Pinpoint the cell where the given text exists, returning its (X, Y) midpoint coordinate. 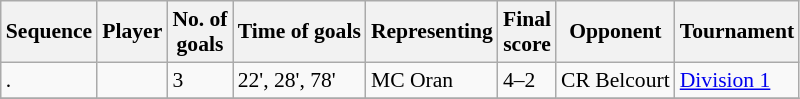
Player (132, 32)
CR Belcourt (616, 80)
Division 1 (737, 80)
Finalscore (527, 32)
Sequence (49, 32)
3 (200, 80)
Representing (432, 32)
. (49, 80)
4–2 (527, 80)
MC Oran (432, 80)
Tournament (737, 32)
No. ofgoals (200, 32)
Time of goals (300, 32)
22', 28', 78' (300, 80)
Opponent (616, 32)
